Detect which cell encompasses the target text, then output its [X, Y] center coordinate. 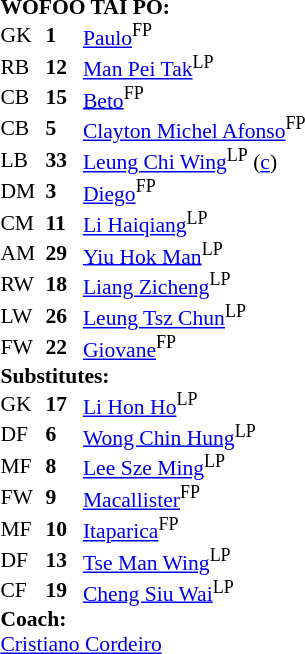
29 [64, 254]
CF [22, 590]
5 [64, 128]
18 [64, 284]
LB [22, 160]
17 [64, 404]
26 [64, 316]
RB [22, 66]
DM [22, 190]
33 [64, 160]
1 [64, 36]
13 [64, 560]
LW [22, 316]
3 [64, 190]
9 [64, 498]
6 [64, 434]
8 [64, 466]
Coach: [152, 620]
10 [64, 528]
12 [64, 66]
11 [64, 222]
22 [64, 346]
RW [22, 284]
AM [22, 254]
15 [64, 98]
19 [64, 590]
Substitutes: [152, 376]
CM [22, 222]
